Find where the given text appears and provide that cell's center as (X, Y) coordinate. 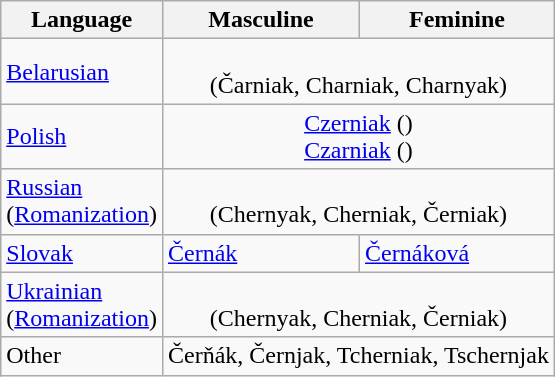
Slovak (82, 253)
Masculine (260, 20)
Belarusian (82, 72)
Čerňák, Černjak, Tcherniak, Tschernjak (358, 356)
Language (82, 20)
Ukrainian (Romanization) (82, 304)
Other (82, 356)
Černák (260, 253)
(Čarniak, Charniak, Charnyak) (358, 72)
Feminine (458, 20)
Russian (Romanization) (82, 202)
Czerniak () Czarniak () (358, 136)
Polish (82, 136)
Černáková (458, 253)
